Determine the (x, y) coordinate at the center of the cell enclosing the given text.  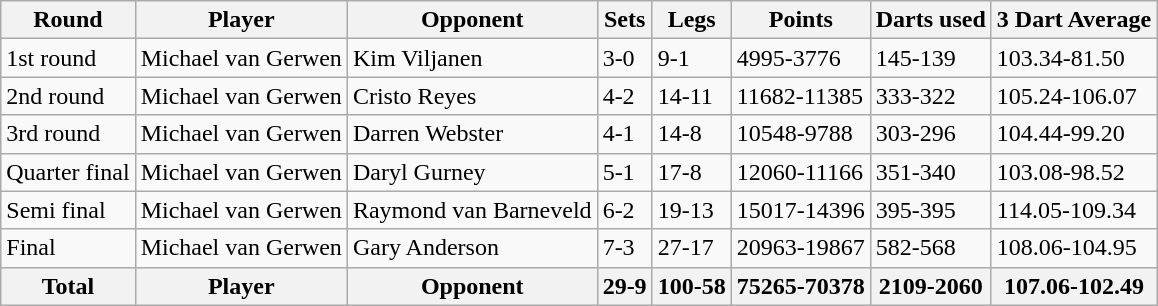
108.06-104.95 (1074, 248)
7-3 (624, 248)
4-1 (624, 134)
Final (68, 248)
351-340 (930, 172)
10548-9788 (800, 134)
4-2 (624, 96)
Gary Anderson (472, 248)
103.34-81.50 (1074, 58)
105.24-106.07 (1074, 96)
Daryl Gurney (472, 172)
15017-14396 (800, 210)
17-8 (692, 172)
Darts used (930, 20)
Quarter final (68, 172)
3 Dart Average (1074, 20)
3rd round (68, 134)
Kim Viljanen (472, 58)
75265-70378 (800, 286)
103.08-98.52 (1074, 172)
Round (68, 20)
1st round (68, 58)
582-568 (930, 248)
14-8 (692, 134)
11682-11385 (800, 96)
Points (800, 20)
303-296 (930, 134)
9-1 (692, 58)
Darren Webster (472, 134)
19-13 (692, 210)
Semi final (68, 210)
145-139 (930, 58)
3-0 (624, 58)
2nd round (68, 96)
5-1 (624, 172)
Legs (692, 20)
29-9 (624, 286)
Sets (624, 20)
Cristo Reyes (472, 96)
6-2 (624, 210)
100-58 (692, 286)
12060-11166 (800, 172)
104.44-99.20 (1074, 134)
114.05-109.34 (1074, 210)
14-11 (692, 96)
20963-19867 (800, 248)
Raymond van Barneveld (472, 210)
Total (68, 286)
4995-3776 (800, 58)
333-322 (930, 96)
395-395 (930, 210)
27-17 (692, 248)
107.06-102.49 (1074, 286)
2109-2060 (930, 286)
